Identify which cell holds the provided text, then report its [X, Y] central coordinate. 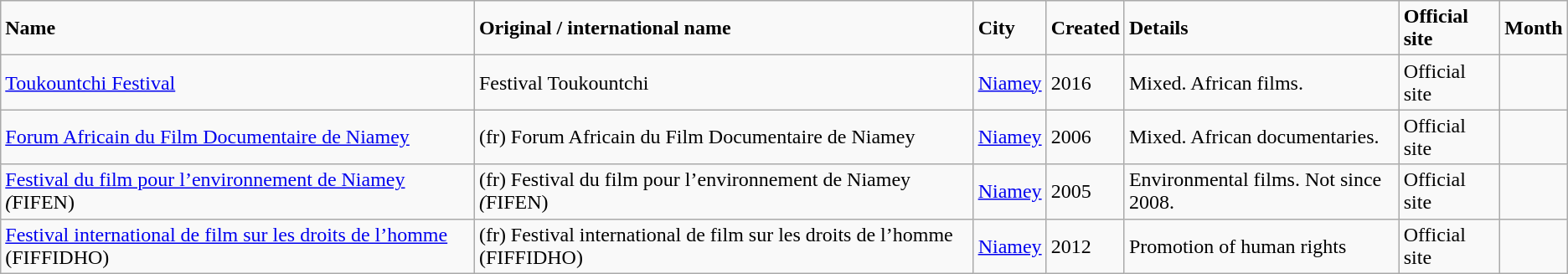
Festival international de film sur les droits de l’homme (FIFFIDHO) [238, 246]
Forum Africain du Film Documentaire de Niamey [238, 137]
(fr) Festival du film pour l’environnement de Niamey (FIFEN) [724, 191]
(fr) Festival international de film sur les droits de l’homme (FIFFIDHO) [724, 246]
Mixed. African films. [1261, 82]
Created [1086, 28]
(fr) Forum Africain du Film Documentaire de Niamey [724, 137]
City [1010, 28]
Toukountchi Festival [238, 82]
2016 [1086, 82]
2006 [1086, 137]
2005 [1086, 191]
Details [1261, 28]
Original / international name [724, 28]
Promotion of human rights [1261, 246]
Name [238, 28]
Festival du film pour l’environnement de Niamey (FIFEN) [238, 191]
Festival Toukountchi [724, 82]
Environmental films. Not since 2008. [1261, 191]
Month [1534, 28]
2012 [1086, 246]
Mixed. African documentaries. [1261, 137]
